Search for the cell housing the specified text and yield its (X, Y) center coordinate. 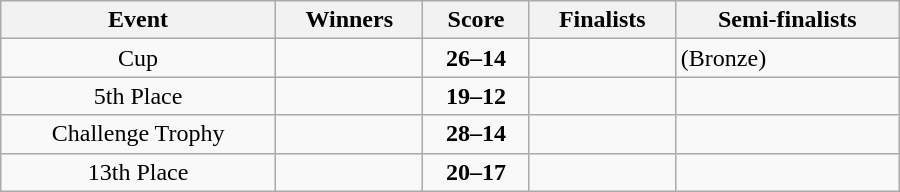
20–17 (476, 172)
Semi-finalists (787, 20)
Finalists (602, 20)
Score (476, 20)
Event (138, 20)
19–12 (476, 96)
5th Place (138, 96)
(Bronze) (787, 58)
Winners (348, 20)
28–14 (476, 134)
26–14 (476, 58)
Cup (138, 58)
13th Place (138, 172)
Challenge Trophy (138, 134)
